Provide the (X, Y) coordinate of the cell's center where the given text is located.  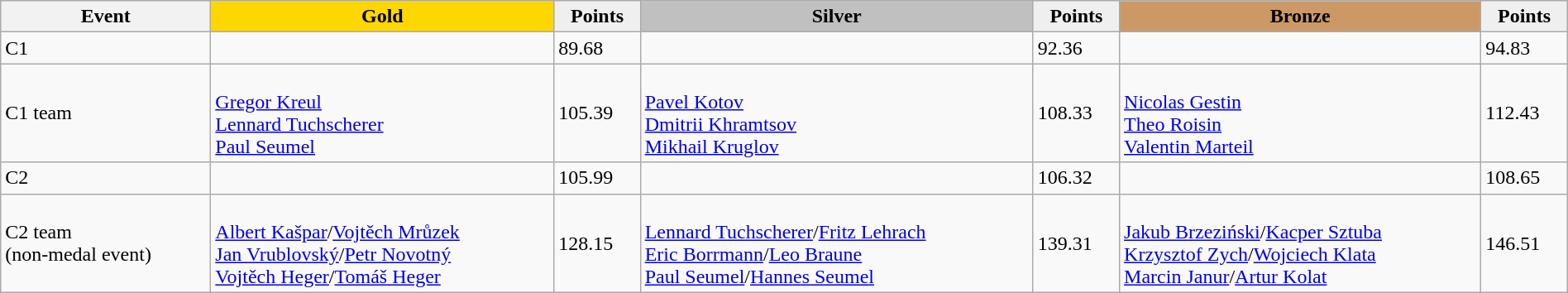
106.32 (1076, 178)
105.99 (597, 178)
C2 (106, 178)
Event (106, 17)
128.15 (597, 243)
146.51 (1524, 243)
Pavel KotovDmitrii KhramtsovMikhail Kruglov (837, 113)
112.43 (1524, 113)
Bronze (1300, 17)
C2 team(non-medal event) (106, 243)
Silver (837, 17)
Gregor KreulLennard TuchschererPaul Seumel (382, 113)
105.39 (597, 113)
92.36 (1076, 48)
89.68 (597, 48)
Lennard Tuchscherer/Fritz LehrachEric Borrmann/Leo BraunePaul Seumel/Hannes Seumel (837, 243)
108.65 (1524, 178)
Nicolas GestinTheo RoisinValentin Marteil (1300, 113)
C1 team (106, 113)
Albert Kašpar/Vojtěch MrůzekJan Vrublovský/Petr NovotnýVojtěch Heger/Tomáš Heger (382, 243)
C1 (106, 48)
108.33 (1076, 113)
Gold (382, 17)
139.31 (1076, 243)
94.83 (1524, 48)
Jakub Brzeziński/Kacper SztubaKrzysztof Zych/Wojciech KlataMarcin Janur/Artur Kolat (1300, 243)
